Identify which cell holds the provided text, then report its (x, y) central coordinate. 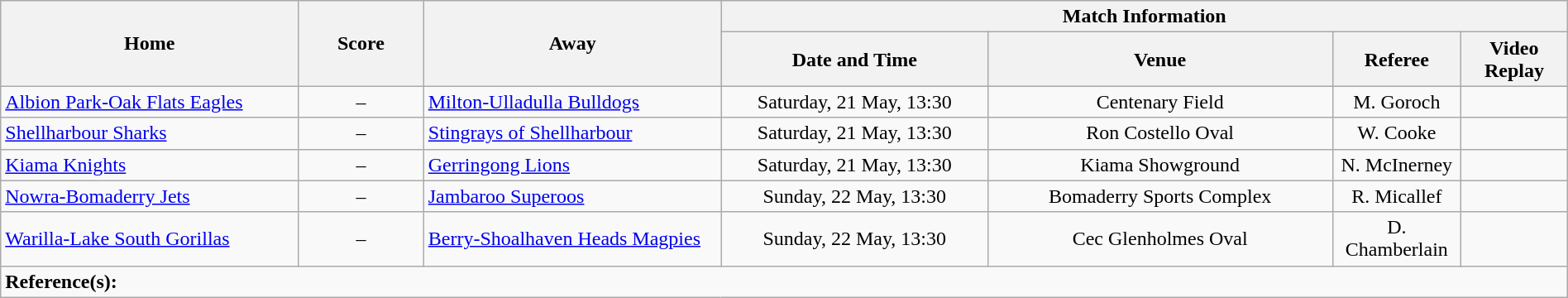
Referee (1397, 60)
N. McInerney (1397, 165)
Warilla-Lake South Gorillas (150, 238)
D. Chamberlain (1397, 238)
Cec Glenholmes Oval (1159, 238)
Jambaroo Superoos (572, 196)
Kiama Knights (150, 165)
Ron Costello Oval (1159, 133)
Nowra-Bomaderry Jets (150, 196)
Reference(s): (784, 281)
Bomaderry Sports Complex (1159, 196)
Video Replay (1515, 60)
Venue (1159, 60)
R. Micallef (1397, 196)
Away (572, 43)
W. Cooke (1397, 133)
Home (150, 43)
Score (361, 43)
Albion Park-Oak Flats Eagles (150, 102)
Stingrays of Shellharbour (572, 133)
Match Information (1145, 17)
Centenary Field (1159, 102)
Gerringong Lions (572, 165)
Milton-Ulladulla Bulldogs (572, 102)
M. Goroch (1397, 102)
Date and Time (854, 60)
Berry-Shoalhaven Heads Magpies (572, 238)
Shellharbour Sharks (150, 133)
Kiama Showground (1159, 165)
